Provide the (x, y) coordinate of the cell's center where the given text is located.  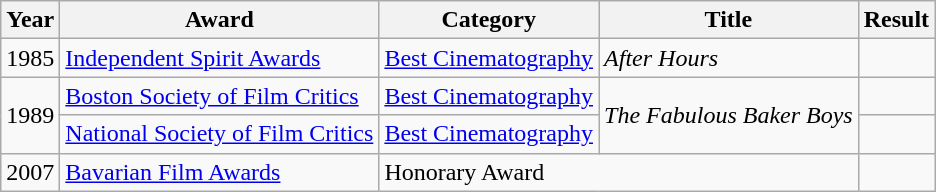
Boston Society of Film Critics (220, 96)
Year (30, 20)
Honorary Award (618, 172)
The Fabulous Baker Boys (729, 115)
Award (220, 20)
2007 (30, 172)
1985 (30, 58)
Category (489, 20)
1989 (30, 115)
Result (896, 20)
Title (729, 20)
National Society of Film Critics (220, 134)
Independent Spirit Awards (220, 58)
Bavarian Film Awards (220, 172)
After Hours (729, 58)
